For the text-containing cell, return its midpoint in (x, y) coordinate format. 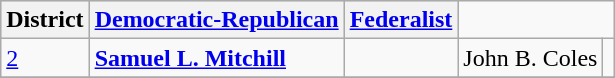
Federalist (401, 20)
2 (45, 58)
Democratic-Republican (216, 20)
Samuel L. Mitchill (216, 58)
John B. Coles (530, 58)
District (45, 20)
